Return the (x, y) coordinate for the center point of the cell that contains the specified text.  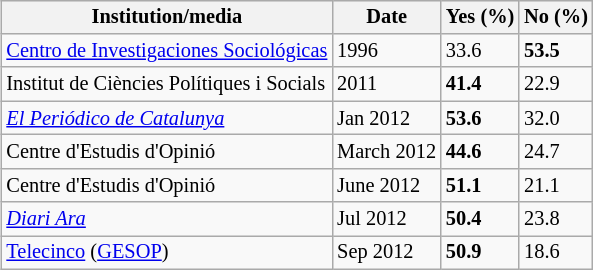
41.4 (480, 84)
53.6 (480, 118)
Jul 2012 (386, 219)
Telecinco (GESOP) (166, 253)
Sep 2012 (386, 253)
50.9 (480, 253)
24.7 (556, 152)
Centro de Investigaciones Sociológicas (166, 51)
22.9 (556, 84)
51.1 (480, 185)
Institut de Ciències Polítiques i Socials (166, 84)
March 2012 (386, 152)
53.5 (556, 51)
Jan 2012 (386, 118)
18.6 (556, 253)
Date (386, 17)
2011 (386, 84)
21.1 (556, 185)
23.8 (556, 219)
1996 (386, 51)
No (%) (556, 17)
Yes (%) (480, 17)
44.6 (480, 152)
Institution/media (166, 17)
El Periódico de Catalunya (166, 118)
Diari Ara (166, 219)
32.0 (556, 118)
June 2012 (386, 185)
50.4 (480, 219)
33.6 (480, 51)
